Return (X, Y) of the center of cell containing provided text 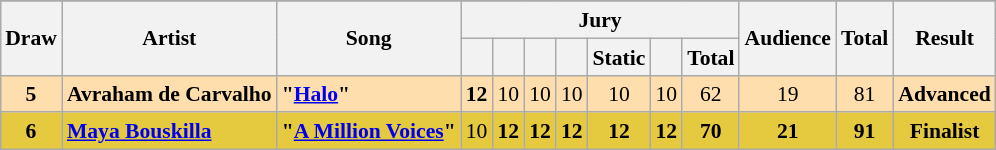
Avraham de Carvalho (170, 94)
Static (620, 56)
19 (787, 94)
Jury (600, 20)
62 (710, 94)
Maya Bouskilla (170, 132)
Audience (787, 38)
Advanced (944, 94)
6 (31, 132)
5 (31, 94)
Song (369, 38)
Result (944, 38)
Finalist (944, 132)
21 (787, 132)
Draw (31, 38)
81 (864, 94)
91 (864, 132)
"Halo" (369, 94)
"A Million Voices" (369, 132)
Artist (170, 38)
70 (710, 132)
